Detect which cell encompasses the target text, then output its [X, Y] center coordinate. 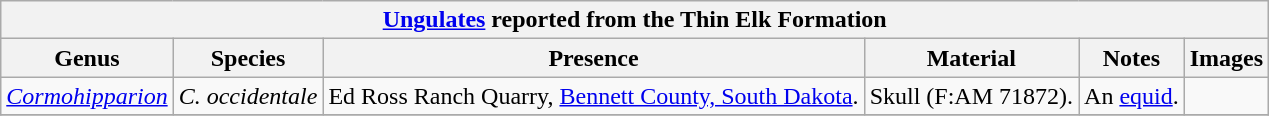
Material [971, 58]
Cormohipparion [87, 96]
Skull (F:AM 71872). [971, 96]
C. occidentale [248, 96]
Species [248, 58]
Notes [1132, 58]
Genus [87, 58]
Images [1226, 58]
An equid. [1132, 96]
Presence [594, 58]
Ungulates reported from the Thin Elk Formation [635, 20]
Ed Ross Ranch Quarry, Bennett County, South Dakota. [594, 96]
